Pinpoint the cell where the given text exists, returning its [X, Y] midpoint coordinate. 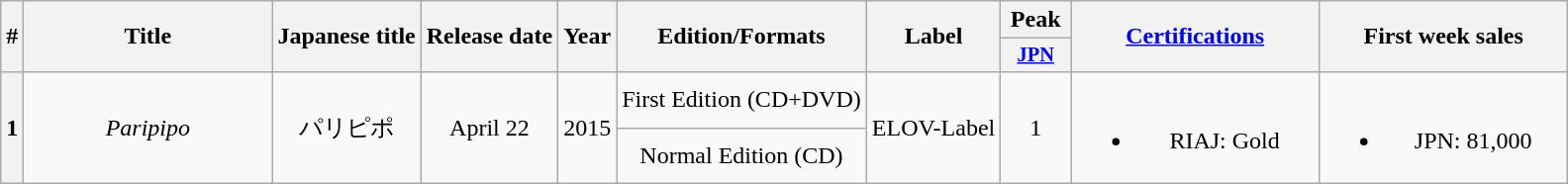
April 22 [489, 127]
2015 [588, 127]
パリピポ [346, 127]
# [12, 37]
Label [932, 37]
Paripipo [148, 127]
First Edition (CD+DVD) [742, 99]
Peak [1035, 20]
First week sales [1443, 37]
JPN: 81,000 [1443, 127]
Japanese title [346, 37]
Year [588, 37]
ELOV-Label [932, 127]
Normal Edition (CD) [742, 156]
Edition/Formats [742, 37]
Title [148, 37]
JPN [1035, 55]
Release date [489, 37]
RIAJ: Gold [1196, 127]
Certifications [1196, 37]
